Search for the cell housing the specified text and yield its (X, Y) center coordinate. 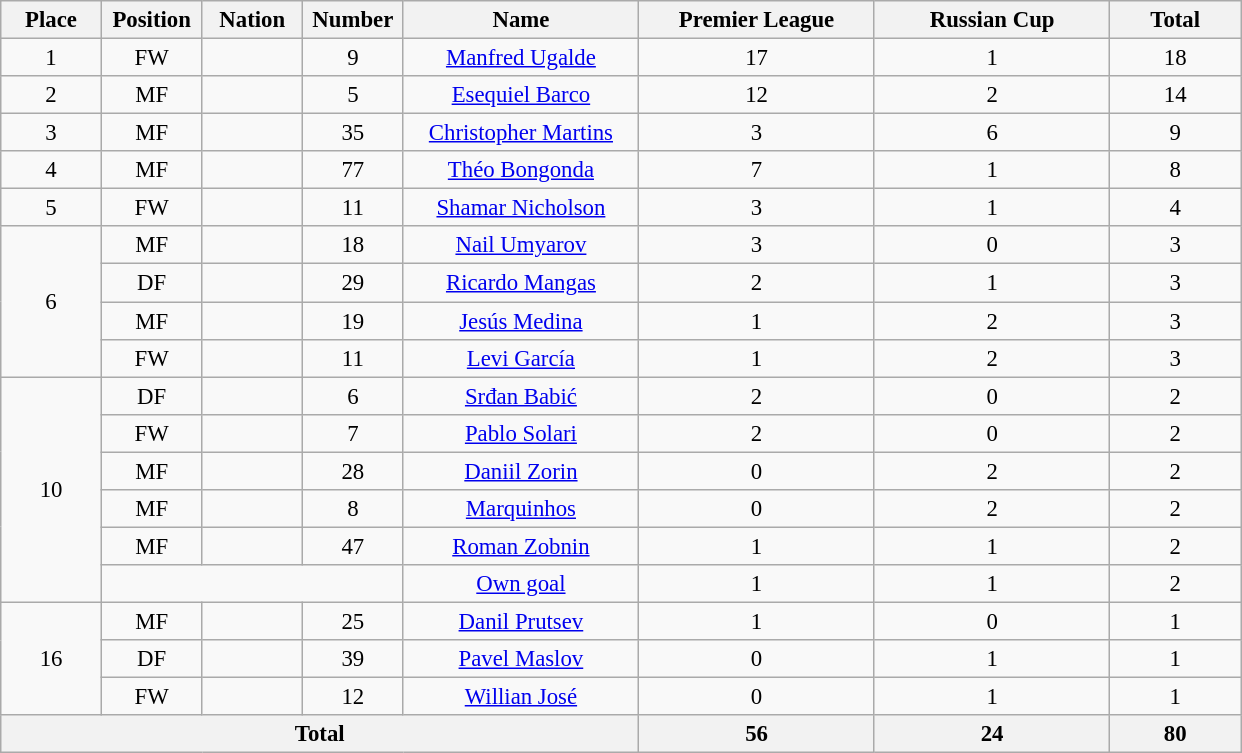
Shamar Nicholson (521, 208)
24 (992, 734)
Esequiel Barco (521, 95)
Premier League (757, 20)
Jesús Medina (521, 321)
19 (354, 321)
39 (354, 659)
Manfred Ugalde (521, 58)
Pablo Solari (521, 433)
16 (52, 658)
Pavel Maslov (521, 659)
Marquinhos (521, 509)
47 (354, 546)
Srđan Babić (521, 396)
Levi García (521, 358)
10 (52, 490)
28 (354, 471)
77 (354, 170)
Daniil Zorin (521, 471)
Number (354, 20)
Place (52, 20)
Théo Bongonda (521, 170)
Position (152, 20)
17 (757, 58)
29 (354, 283)
Own goal (521, 584)
Willian José (521, 697)
Ricardo Mangas (521, 283)
14 (1176, 95)
Name (521, 20)
80 (1176, 734)
Danil Prutsev (521, 621)
Nation (252, 20)
Christopher Martins (521, 133)
Russian Cup (992, 20)
Roman Zobnin (521, 546)
25 (354, 621)
Nail Umyarov (521, 245)
35 (354, 133)
56 (757, 734)
